From the cell containing the given text, extract its center point as [X, Y] coordinate. 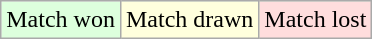
Match won [61, 20]
Match lost [316, 20]
Match drawn [189, 20]
